Determine the (X, Y) coordinate at the center of the cell enclosing the given text.  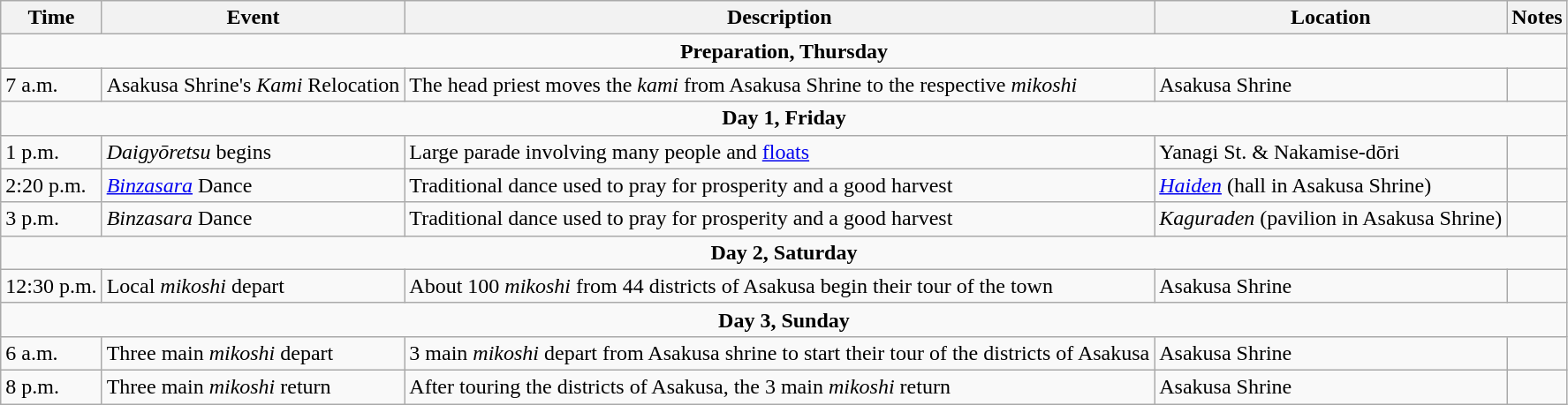
Day 3, Sunday (784, 319)
Kaguraden (pavilion in Asakusa Shrine) (1330, 219)
8 p.m. (51, 386)
Day 1, Friday (784, 118)
Daigyōretsu begins (253, 152)
Location (1330, 18)
Notes (1537, 18)
3 main mikoshi depart from Asakusa shrine to start their tour of the districts of Asakusa (779, 353)
Day 2, Saturday (784, 252)
6 a.m. (51, 353)
About 100 mikoshi from 44 districts of Asakusa begin their tour of the town (779, 286)
Event (253, 18)
Description (779, 18)
Haiden (hall in Asakusa Shrine) (1330, 185)
7 a.m. (51, 85)
3 p.m. (51, 219)
Yanagi St. & Nakamise-dōri (1330, 152)
Three main mikoshi return (253, 386)
The head priest moves the kami from Asakusa Shrine to the respective mikoshi (779, 85)
After touring the districts of Asakusa, the 3 main mikoshi return (779, 386)
Preparation, Thursday (784, 51)
2:20 p.m. (51, 185)
12:30 p.m. (51, 286)
Time (51, 18)
Three main mikoshi depart (253, 353)
Large parade involving many people and floats (779, 152)
1 p.m. (51, 152)
Asakusa Shrine's Kami Relocation (253, 85)
Local mikoshi depart (253, 286)
